Output the [x, y] coordinate of the center of the cell containing the given text.  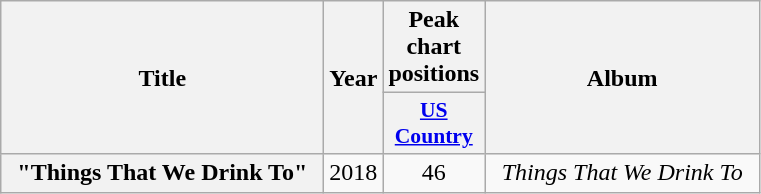
Year [354, 78]
Peak chart positions [434, 47]
"Things That We Drink To" [162, 173]
Title [162, 78]
2018 [354, 173]
USCountry [434, 124]
46 [434, 173]
Album [622, 78]
Things That We Drink To [622, 173]
